Determine the (x, y) coordinate at the center of the cell enclosing the given text.  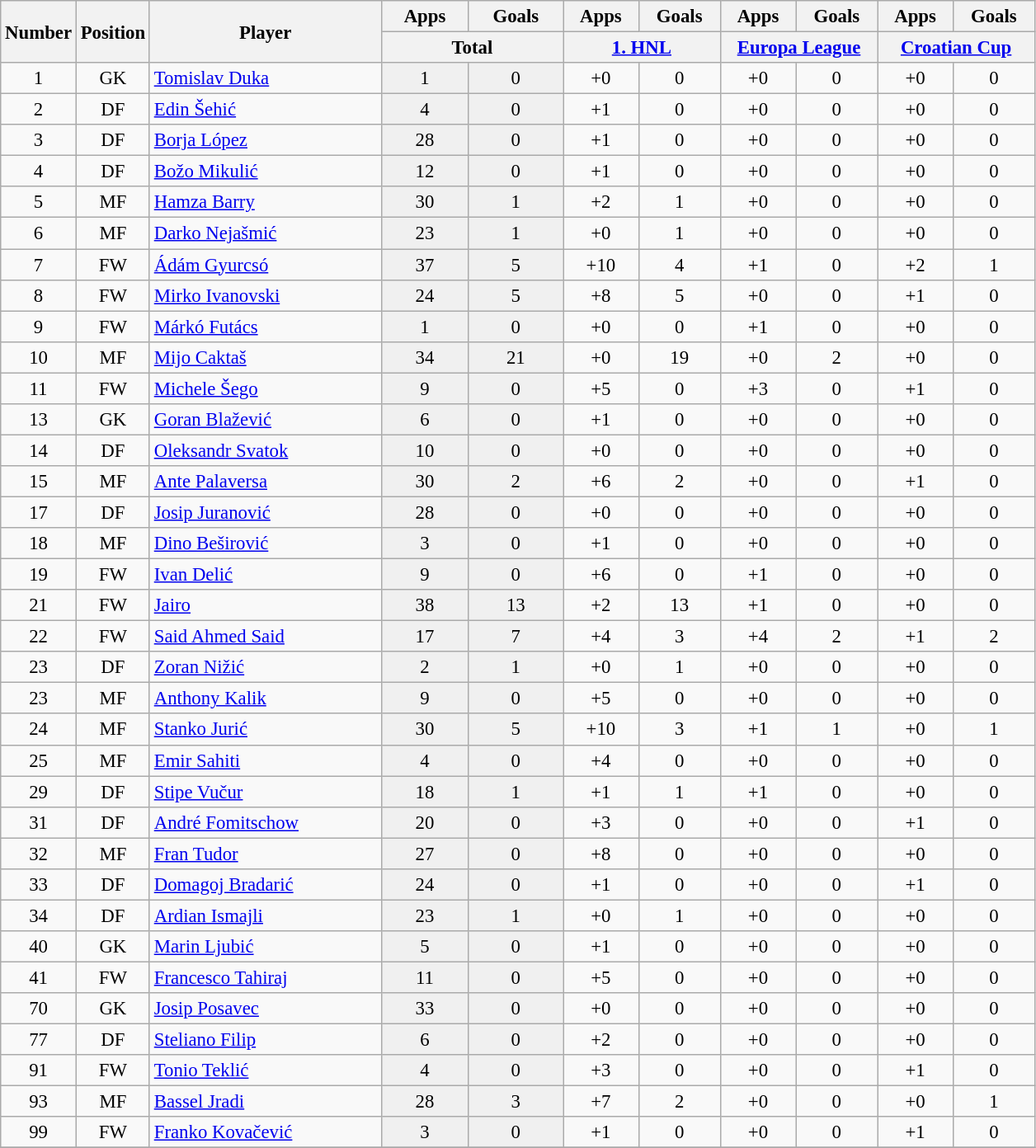
38 (425, 605)
15 (39, 482)
Hamza Barry (266, 202)
Josip Posavec (266, 1009)
Emir Sahiti (266, 760)
Franko Kovačević (266, 1132)
Player (266, 31)
99 (39, 1132)
Tomislav Duka (266, 78)
Europa League (798, 48)
Borja López (266, 140)
Ivan Delić (266, 575)
27 (425, 854)
Tonio Teklić (266, 1070)
Anthony Kalik (266, 699)
Edin Šehić (266, 110)
Darko Nejašmić (266, 233)
Jairo (266, 605)
37 (425, 265)
Steliano Filip (266, 1040)
Dino Beširović (266, 543)
Total (472, 48)
20 (425, 822)
70 (39, 1009)
29 (39, 792)
12 (425, 172)
Number (39, 31)
André Fomitschow (266, 822)
Stipe Vučur (266, 792)
Mirko Ivanovski (266, 295)
Ardian Ismajli (266, 915)
25 (39, 760)
22 (39, 637)
Francesco Tahiraj (266, 977)
Croatian Cup (957, 48)
32 (39, 854)
Domagoj Bradarić (266, 885)
14 (39, 450)
91 (39, 1070)
Zoran Nižić (266, 667)
40 (39, 947)
Ádám Gyurcsó (266, 265)
Said Ahmed Said (266, 637)
Fran Tudor (266, 854)
Božo Mikulić (266, 172)
Márkó Futács (266, 327)
Marin Ljubić (266, 947)
Mijo Caktaš (266, 357)
Ante Palaversa (266, 482)
1. HNL (642, 48)
77 (39, 1040)
Oleksandr Svatok (266, 450)
+7 (601, 1102)
Josip Juranović (266, 512)
8 (39, 295)
93 (39, 1102)
Stanko Jurić (266, 730)
Position (112, 31)
31 (39, 822)
41 (39, 977)
Goran Blažević (266, 420)
Michele Šego (266, 388)
Bassel Jradi (266, 1102)
